Locate the cell with the specified text and output its (x, y) center coordinate. 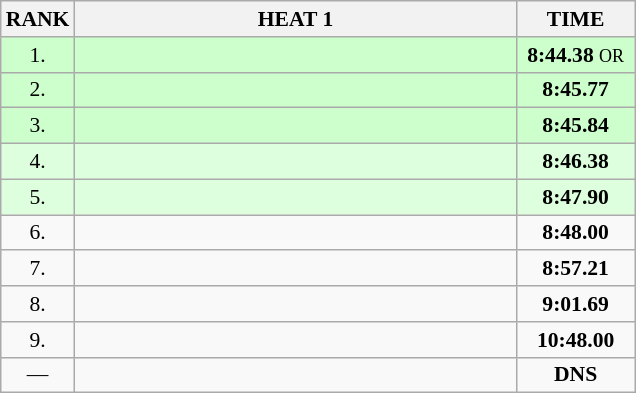
1. (38, 55)
8:45.77 (576, 90)
8:45.84 (576, 126)
3. (38, 126)
8:44.38 OR (576, 55)
9. (38, 340)
RANK (38, 19)
DNS (576, 375)
TIME (576, 19)
8:57.21 (576, 269)
8:47.90 (576, 197)
8:48.00 (576, 233)
HEAT 1 (295, 19)
— (38, 375)
5. (38, 197)
4. (38, 162)
9:01.69 (576, 304)
8:46.38 (576, 162)
7. (38, 269)
6. (38, 233)
8. (38, 304)
10:48.00 (576, 340)
2. (38, 90)
